From the cell containing the given text, extract its center point as [x, y] coordinate. 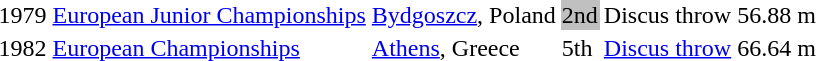
European Junior Championships [209, 15]
Discus throw [667, 15]
2nd [580, 15]
Bydgoszcz, Poland [464, 15]
